From the cell containing the given text, extract its center point as (x, y) coordinate. 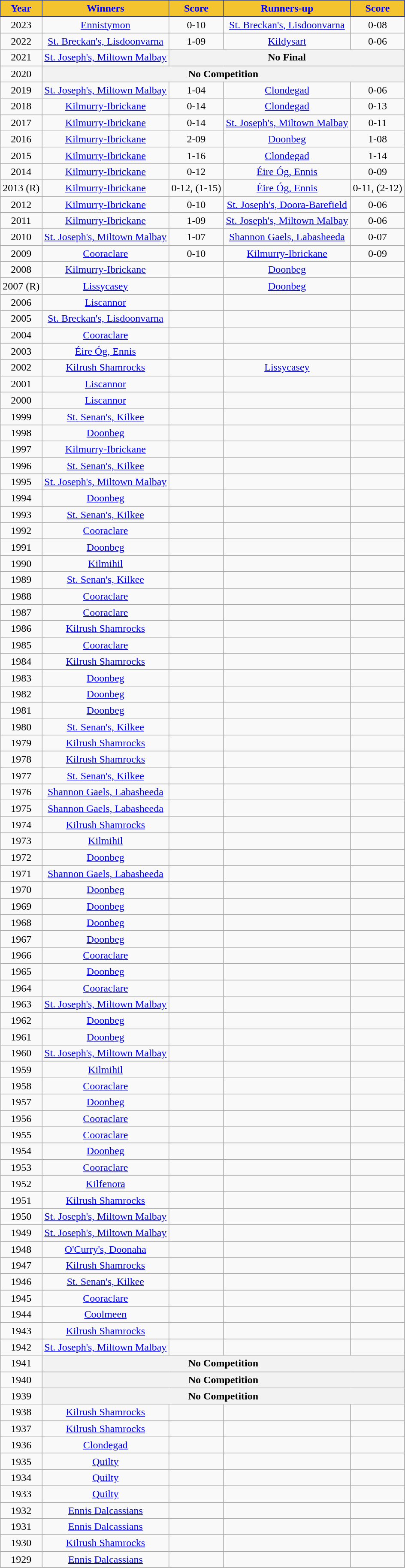
2005 (21, 319)
1984 (21, 661)
1989 (21, 580)
No Final (287, 57)
1993 (21, 515)
1985 (21, 645)
1940 (21, 1380)
1982 (21, 694)
0-13 (378, 106)
2014 (21, 172)
1945 (21, 1298)
1948 (21, 1249)
1947 (21, 1266)
1953 (21, 1167)
1972 (21, 857)
1994 (21, 498)
1967 (21, 939)
1939 (21, 1396)
1942 (21, 1347)
Year (21, 9)
1974 (21, 825)
St. Joseph's, Doora-Barefield (287, 205)
2021 (21, 57)
1966 (21, 955)
1997 (21, 449)
1933 (21, 1494)
1986 (21, 629)
2017 (21, 123)
Kildysart (287, 41)
1988 (21, 596)
1999 (21, 416)
2008 (21, 270)
1979 (21, 743)
1975 (21, 808)
1992 (21, 531)
1946 (21, 1282)
1987 (21, 612)
1929 (21, 1559)
1936 (21, 1445)
1970 (21, 890)
1-08 (378, 139)
1981 (21, 710)
1963 (21, 1004)
1995 (21, 482)
1969 (21, 906)
1930 (21, 1543)
1973 (21, 841)
1991 (21, 547)
1-07 (196, 237)
2001 (21, 384)
0-12, (1-15) (196, 188)
1990 (21, 564)
1-14 (378, 155)
1-16 (196, 155)
1935 (21, 1461)
2-09 (196, 139)
2007 (R) (21, 286)
2002 (21, 368)
1968 (21, 923)
1956 (21, 1119)
1961 (21, 1037)
2006 (21, 302)
1-04 (196, 90)
0-11, (2-12) (378, 188)
1959 (21, 1070)
2019 (21, 90)
1950 (21, 1216)
O'Curry's, Doonaha (106, 1249)
1941 (21, 1363)
2020 (21, 74)
0-12 (196, 172)
0-07 (378, 237)
Runners-up (287, 9)
2013 (R) (21, 188)
2011 (21, 221)
2009 (21, 253)
1996 (21, 465)
2012 (21, 205)
2004 (21, 335)
1971 (21, 874)
1957 (21, 1102)
1934 (21, 1478)
1976 (21, 792)
1958 (21, 1086)
1931 (21, 1527)
1952 (21, 1184)
2018 (21, 106)
1960 (21, 1053)
1977 (21, 776)
1951 (21, 1200)
2023 (21, 25)
1962 (21, 1021)
1965 (21, 971)
1932 (21, 1510)
1998 (21, 433)
0-08 (378, 25)
Coolmeen (106, 1315)
2010 (21, 237)
1949 (21, 1233)
2015 (21, 155)
1954 (21, 1151)
1943 (21, 1331)
Ennistymon (106, 25)
Kilfenora (106, 1184)
1938 (21, 1412)
1937 (21, 1429)
1980 (21, 727)
Winners (106, 9)
2022 (21, 41)
1983 (21, 678)
2003 (21, 351)
2000 (21, 400)
0-11 (378, 123)
1944 (21, 1315)
1955 (21, 1135)
2016 (21, 139)
1964 (21, 988)
1978 (21, 760)
